Capture the cell that displays the provided text and extract its (x, y) central coordinate. 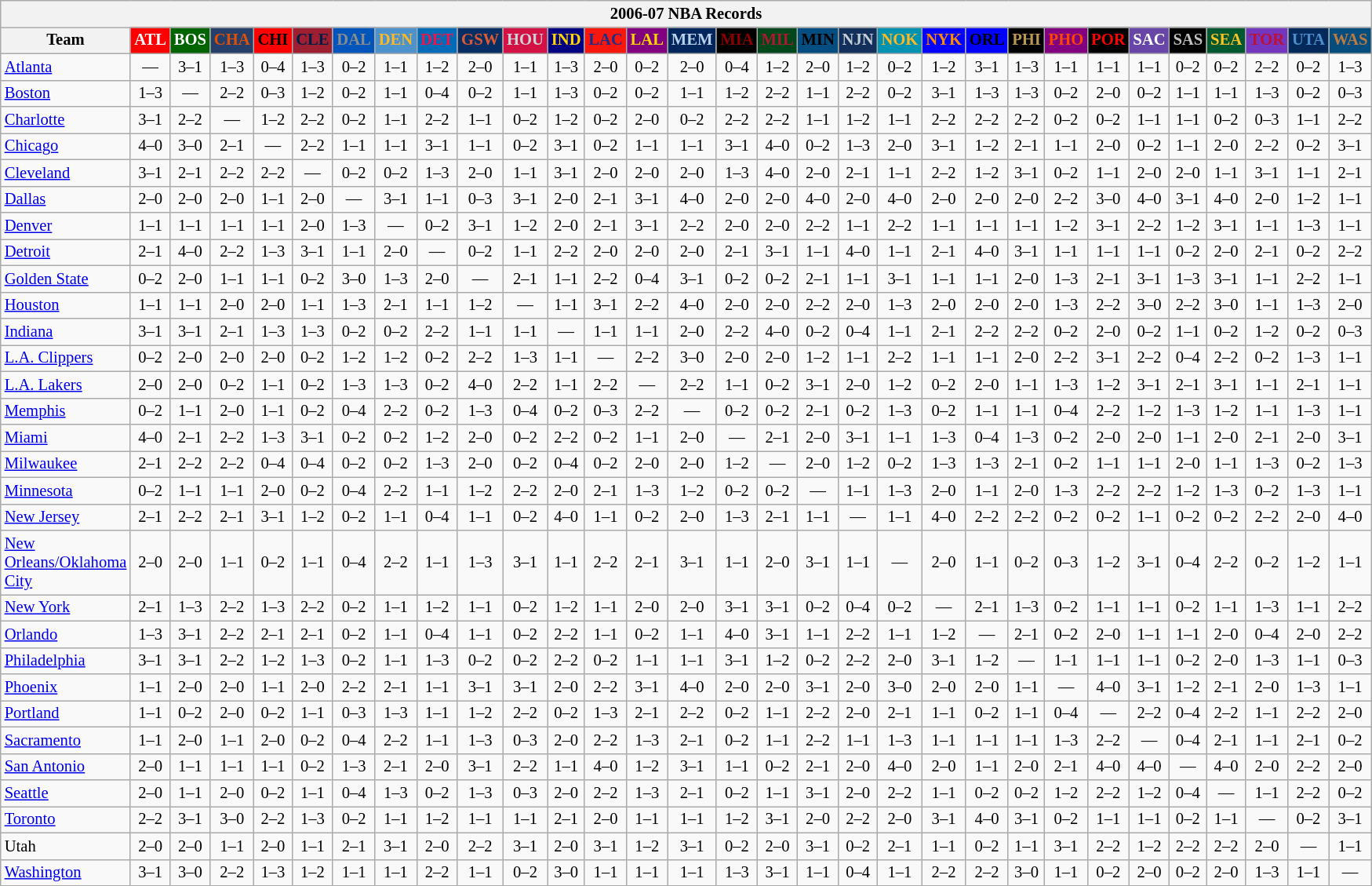
Charlotte (66, 120)
Sacramento (66, 740)
IND (566, 40)
UTA (1308, 40)
PHO (1066, 40)
Chicago (66, 146)
Golden State (66, 279)
HOU (526, 40)
GSW (480, 40)
Team (66, 40)
New Jersey (66, 517)
MIL (778, 40)
San Antonio (66, 767)
DEN (395, 40)
ATL (151, 40)
Houston (66, 305)
MIA (737, 40)
Portland (66, 713)
Orlando (66, 634)
Minnesota (66, 490)
Atlanta (66, 67)
Phoenix (66, 687)
Philadelphia (66, 661)
Miami (66, 437)
MIN (818, 40)
CHA (232, 40)
SEA (1226, 40)
BOS (190, 40)
Seattle (66, 793)
SAC (1148, 40)
CLE (312, 40)
NJN (858, 40)
2006-07 NBA Records (686, 13)
Boston (66, 93)
MEM (692, 40)
L.A. Lakers (66, 385)
PHI (1026, 40)
L.A. Clippers (66, 358)
Detroit (66, 252)
Toronto (66, 819)
DAL (353, 40)
DET (437, 40)
CHI (273, 40)
POR (1108, 40)
LAC (606, 40)
Washington (66, 873)
TOR (1267, 40)
LAL (647, 40)
Utah (66, 846)
New York (66, 607)
NOK (901, 40)
Milwaukee (66, 464)
Cleveland (66, 173)
Indiana (66, 332)
WAS (1350, 40)
Denver (66, 225)
NYK (944, 40)
Memphis (66, 411)
ORL (987, 40)
Dallas (66, 199)
New Orleans/Oklahoma City (66, 563)
SAS (1188, 40)
